Detect which cell encompasses the target text, then output its [X, Y] center coordinate. 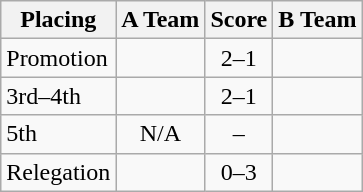
A Team [160, 20]
0–3 [239, 172]
3rd–4th [58, 96]
– [239, 134]
Promotion [58, 58]
Relegation [58, 172]
B Team [318, 20]
N/A [160, 134]
Score [239, 20]
Placing [58, 20]
5th [58, 134]
